From the cell containing the given text, extract its center point as (X, Y) coordinate. 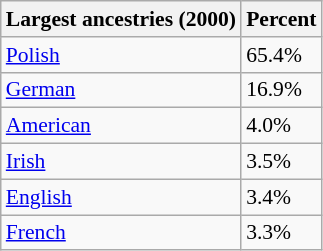
Polish (121, 55)
French (121, 233)
German (121, 90)
Percent (281, 19)
Irish (121, 162)
65.4% (281, 55)
16.9% (281, 90)
Largest ancestries (2000) (121, 19)
American (121, 126)
3.4% (281, 197)
4.0% (281, 126)
3.3% (281, 233)
English (121, 197)
3.5% (281, 162)
